From the cell containing the given text, extract its center point as [x, y] coordinate. 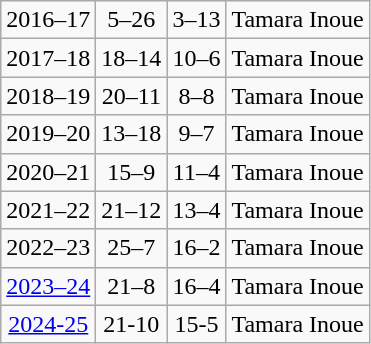
21-10 [132, 324]
25–7 [132, 248]
2018–19 [48, 96]
5–26 [132, 20]
18–14 [132, 58]
2020–21 [48, 172]
11–4 [196, 172]
2024-25 [48, 324]
16–2 [196, 248]
2023–24 [48, 286]
21–8 [132, 286]
13–4 [196, 210]
2021–22 [48, 210]
8–8 [196, 96]
15-5 [196, 324]
2016–17 [48, 20]
20–11 [132, 96]
2017–18 [48, 58]
16–4 [196, 286]
3–13 [196, 20]
15–9 [132, 172]
21–12 [132, 210]
2019–20 [48, 134]
2022–23 [48, 248]
13–18 [132, 134]
9–7 [196, 134]
10–6 [196, 58]
